Return [X, Y] of the center of cell containing provided text 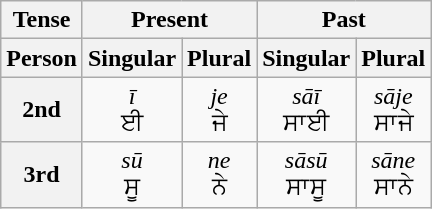
Past [344, 20]
īਈ [132, 110]
sājeਸਾਜੇ [394, 110]
sāsūਸਾਸੂ [306, 174]
sāneਸਾਨੇ [394, 174]
jeਜੇ [220, 110]
sūਸੂ [132, 174]
Person [42, 58]
Tense [42, 20]
Present [169, 20]
3rd [42, 174]
neਨੇ [220, 174]
2nd [42, 110]
sāīਸਾਈ [306, 110]
